From the cell containing the given text, extract its center point as [x, y] coordinate. 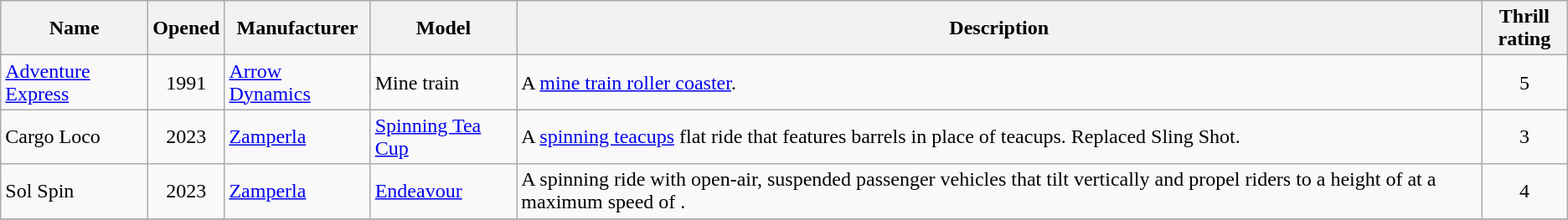
3 [1524, 137]
Thrill rating [1524, 28]
Manufacturer [297, 28]
5 [1524, 82]
A spinning ride with open-air, suspended passenger vehicles that tilt vertically and propel riders to a height of at a maximum speed of . [999, 191]
A mine train roller coaster. [999, 82]
Adventure Express [75, 82]
4 [1524, 191]
Opened [186, 28]
Sol Spin [75, 191]
A spinning teacups flat ride that features barrels in place of teacups. Replaced Sling Shot. [999, 137]
Model [444, 28]
Arrow Dynamics [297, 82]
Mine train [444, 82]
Cargo Loco [75, 137]
1991 [186, 82]
Name [75, 28]
Endeavour [444, 191]
Description [999, 28]
Spinning Tea Cup [444, 137]
